Return (x, y) of the center of cell containing provided text 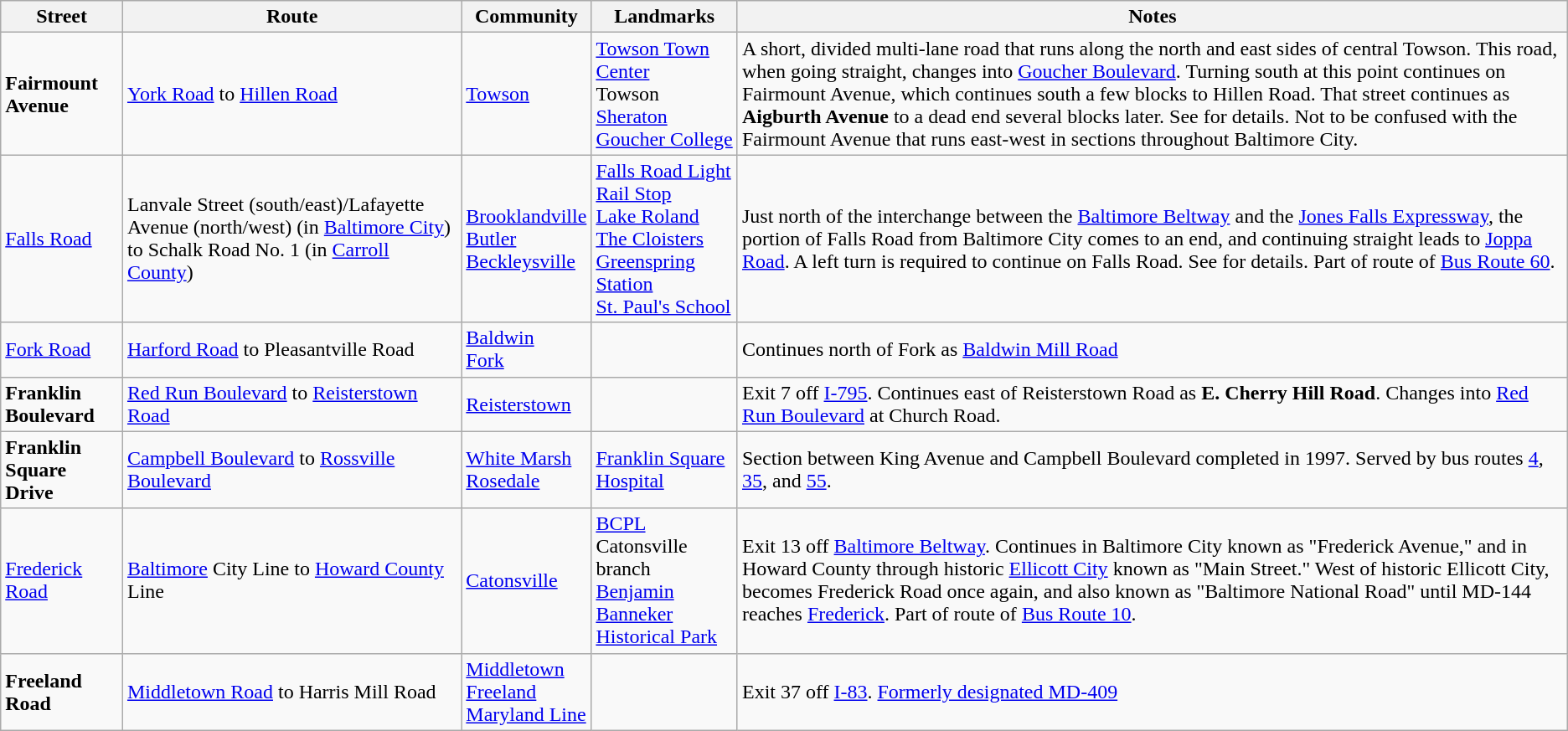
Fork Road (62, 350)
Notes (1153, 17)
Route (291, 17)
BaldwinFork (526, 350)
Red Run Boulevard to Reisterstown Road (291, 404)
Frederick Road (62, 581)
Community (526, 17)
Reisterstown (526, 404)
Franklin Square Drive (62, 470)
Section between King Avenue and Campbell Boulevard completed in 1997. Served by bus routes 4, 35, and 55. (1153, 470)
Baltimore City Line to Howard County Line (291, 581)
White MarshRosedale (526, 470)
Franklin Boulevard (62, 404)
Continues north of Fork as Baldwin Mill Road (1153, 350)
BrooklandvilleButlerBeckleysville (526, 239)
Exit 37 off I-83. Formerly designated MD-409 (1153, 692)
Exit 7 off I-795. Continues east of Reisterstown Road as E. Cherry Hill Road. Changes into Red Run Boulevard at Church Road. (1153, 404)
Lanvale Street (south/east)/Lafayette Avenue (north/west) (in Baltimore City) to Schalk Road No. 1 (in Carroll County) (291, 239)
MiddletownFreelandMaryland Line (526, 692)
Middletown Road to Harris Mill Road (291, 692)
Falls Road (62, 239)
Falls Road Light Rail StopLake RolandThe CloistersGreenspring StationSt. Paul's School (665, 239)
Street (62, 17)
Fairmount Avenue (62, 94)
Landmarks (665, 17)
Harford Road to Pleasantville Road (291, 350)
Franklin Square Hospital (665, 470)
Campbell Boulevard to Rossville Boulevard (291, 470)
BCPL Catonsville branchBenjamin Banneker Historical Park (665, 581)
Freeland Road (62, 692)
York Road to Hillen Road (291, 94)
Towson Town CenterTowson SheratonGoucher College (665, 94)
Catonsville (526, 581)
Towson (526, 94)
